Return [X, Y] of the center of cell containing provided text 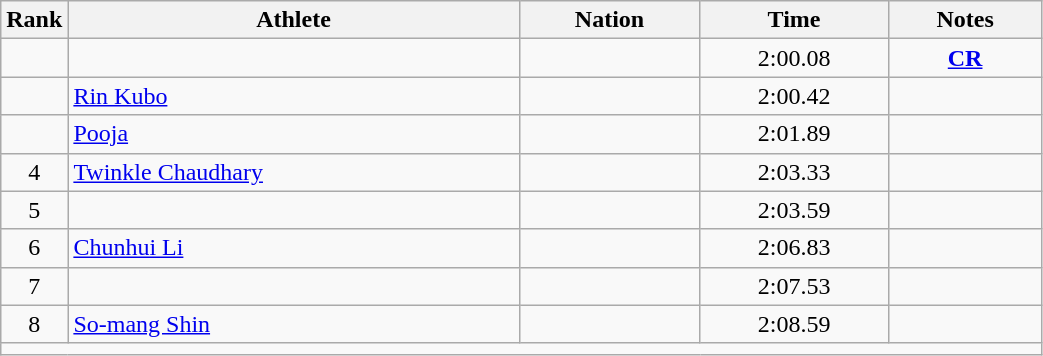
Chunhui Li [294, 248]
Notes [965, 20]
2:03.59 [794, 210]
Nation [610, 20]
Twinkle Chaudhary [294, 172]
7 [34, 286]
2:08.59 [794, 324]
4 [34, 172]
So-mang Shin [294, 324]
Rank [34, 20]
2:01.89 [794, 134]
2:07.53 [794, 286]
2:00.08 [794, 58]
Rin Kubo [294, 96]
Time [794, 20]
2:00.42 [794, 96]
8 [34, 324]
Pooja [294, 134]
2:03.33 [794, 172]
2:06.83 [794, 248]
Athlete [294, 20]
6 [34, 248]
5 [34, 210]
CR [965, 58]
